Return [X, Y] of the center of cell containing provided text 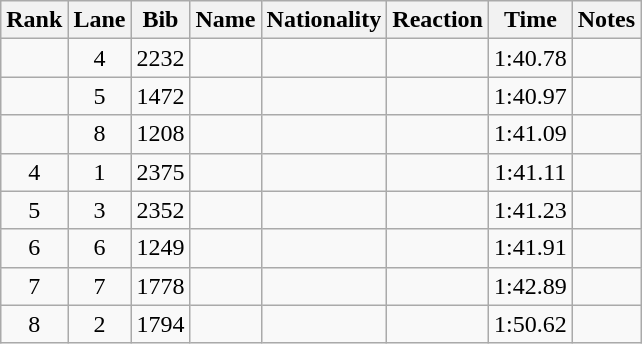
1794 [160, 324]
1:40.97 [530, 96]
1:50.62 [530, 324]
Notes [606, 20]
1249 [160, 248]
Rank [34, 20]
2352 [160, 210]
Reaction [438, 20]
1:41.23 [530, 210]
1:41.11 [530, 172]
Name [226, 20]
Bib [160, 20]
Lane [100, 20]
1472 [160, 96]
1:41.91 [530, 248]
Time [530, 20]
2232 [160, 58]
1208 [160, 134]
1 [100, 172]
1778 [160, 286]
3 [100, 210]
1:42.89 [530, 286]
1:41.09 [530, 134]
2 [100, 324]
Nationality [324, 20]
1:40.78 [530, 58]
2375 [160, 172]
